Capture the cell that displays the provided text and extract its (x, y) central coordinate. 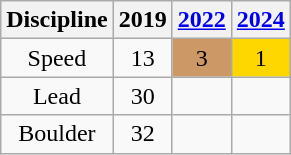
2022 (202, 20)
13 (142, 58)
Discipline (57, 20)
30 (142, 96)
Lead (57, 96)
32 (142, 134)
1 (260, 58)
Boulder (57, 134)
2024 (260, 20)
Speed (57, 58)
3 (202, 58)
2019 (142, 20)
